For the text-containing cell, return its midpoint in (x, y) coordinate format. 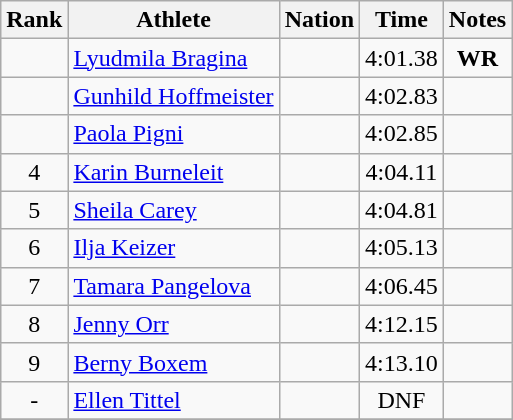
Ellen Tittel (174, 400)
4:05.13 (402, 248)
4:02.85 (402, 134)
Tamara Pangelova (174, 286)
4:13.10 (402, 362)
7 (34, 286)
- (34, 400)
4:04.11 (402, 172)
Rank (34, 20)
Karin Burneleit (174, 172)
WR (477, 58)
4 (34, 172)
4:12.15 (402, 324)
9 (34, 362)
Athlete (174, 20)
6 (34, 248)
Berny Boxem (174, 362)
4:06.45 (402, 286)
4:02.83 (402, 96)
Gunhild Hoffmeister (174, 96)
Lyudmila Bragina (174, 58)
Time (402, 20)
Ilja Keizer (174, 248)
4:04.81 (402, 210)
Nation (319, 20)
4:01.38 (402, 58)
Notes (477, 20)
5 (34, 210)
DNF (402, 400)
8 (34, 324)
Paola Pigni (174, 134)
Sheila Carey (174, 210)
Jenny Orr (174, 324)
